Output the (x, y) coordinate of the center of the cell containing the given text.  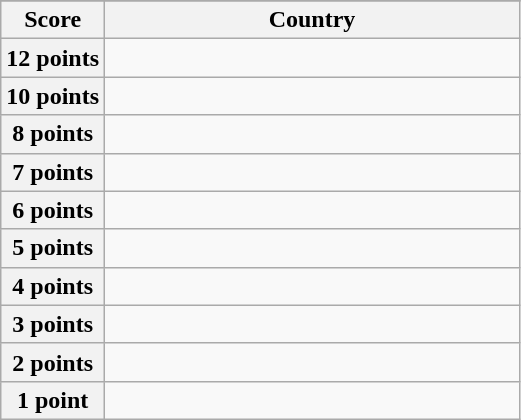
10 points (53, 96)
Country (312, 20)
Score (53, 20)
2 points (53, 362)
4 points (53, 286)
7 points (53, 172)
8 points (53, 134)
12 points (53, 58)
6 points (53, 210)
1 point (53, 400)
3 points (53, 324)
5 points (53, 248)
